Return (x, y) of the center of cell containing provided text 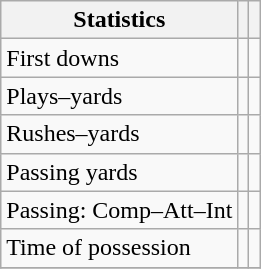
Statistics (120, 20)
Rushes–yards (120, 134)
First downs (120, 58)
Passing: Comp–Att–Int (120, 210)
Passing yards (120, 172)
Plays–yards (120, 96)
Time of possession (120, 248)
